Pinpoint the cell where the given text exists, returning its (x, y) midpoint coordinate. 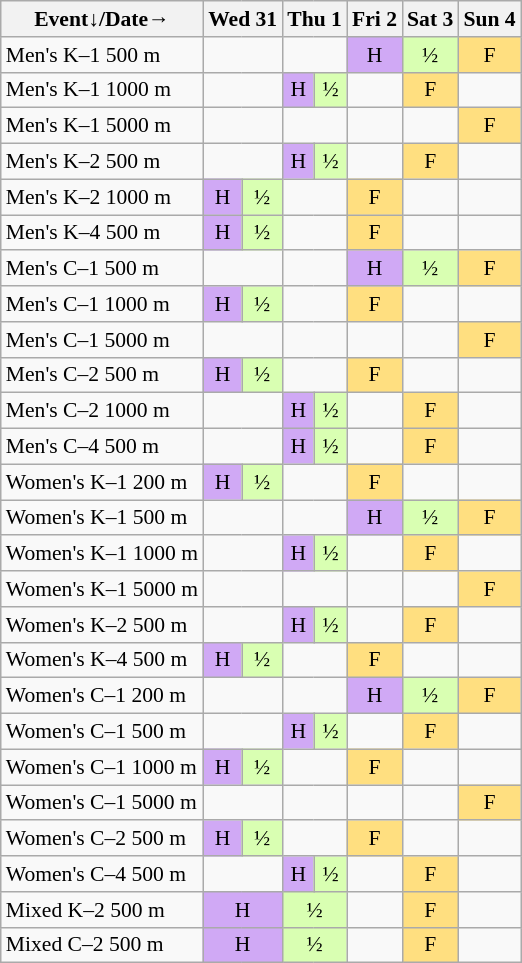
Women's K–1 200 m (102, 482)
Mixed K–2 500 m (102, 910)
Men's C–1 5000 m (102, 340)
Men's C–2 500 m (102, 375)
Women's C–1 5000 m (102, 803)
Thu 1 (314, 19)
Women's K–4 500 m (102, 660)
Fri 2 (374, 19)
Men's K–1 5000 m (102, 126)
Men's K–4 500 m (102, 233)
Women's K–1 5000 m (102, 589)
Women's C–4 500 m (102, 874)
Men's C–4 500 m (102, 447)
Women's K–1 500 m (102, 518)
Sat 3 (430, 19)
Women's C–1 1000 m (102, 767)
Women's C–1 200 m (102, 696)
Men's K–1 500 m (102, 55)
Men's C–1 1000 m (102, 304)
Wed 31 (242, 19)
Women's K–2 500 m (102, 625)
Event↓/Date→ (102, 19)
Men's K–2 1000 m (102, 197)
Men's K–1 1000 m (102, 90)
Women's K–1 1000 m (102, 554)
Men's K–2 500 m (102, 162)
Men's C–2 1000 m (102, 411)
Mixed C–2 500 m (102, 945)
Men's C–1 500 m (102, 269)
Sun 4 (489, 19)
Women's C–2 500 m (102, 839)
Women's C–1 500 m (102, 732)
